Locate the cell with the specified text and output its (X, Y) center coordinate. 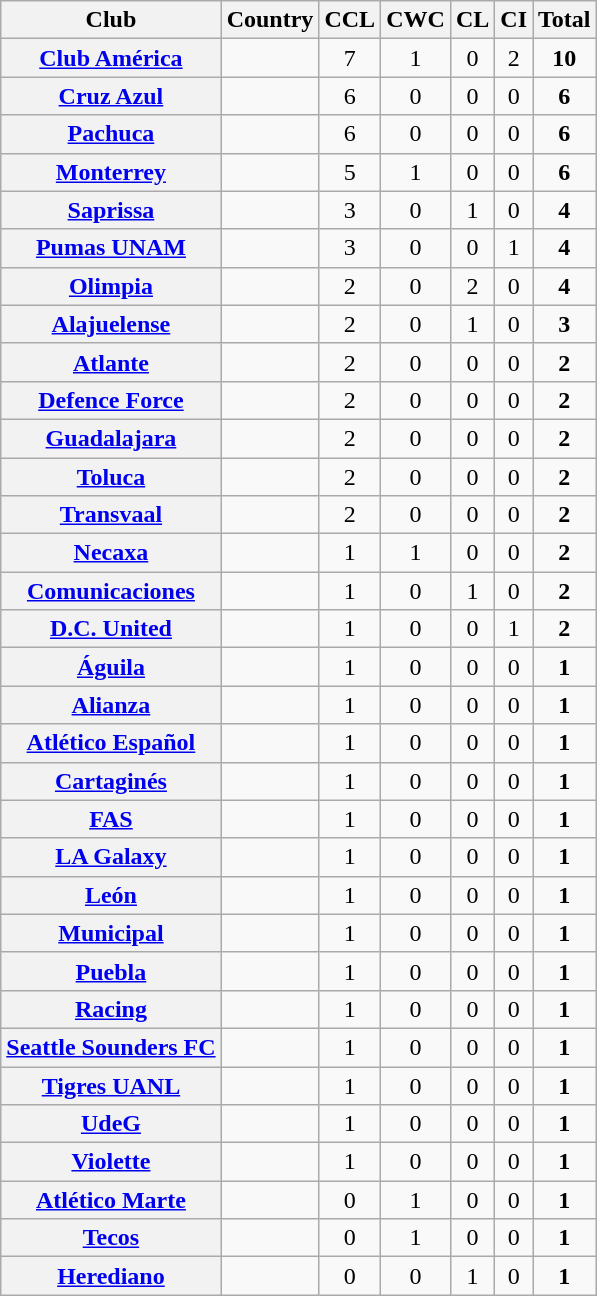
Defence Force (111, 400)
Alianza (111, 705)
Guadalajara (111, 438)
D.C. United (111, 629)
Atlante (111, 362)
Tigres UANL (111, 1085)
Racing (111, 1009)
Seattle Sounders FC (111, 1047)
5 (350, 172)
CI (514, 20)
Olimpia (111, 286)
Club (111, 20)
Necaxa (111, 553)
Cartaginés (111, 781)
Alajuelense (111, 324)
León (111, 895)
Total (564, 20)
CL (472, 20)
Violette (111, 1162)
Country (270, 20)
Atlético Español (111, 743)
Monterrey (111, 172)
7 (350, 58)
FAS (111, 819)
Atlético Marte (111, 1200)
Municipal (111, 933)
CCL (350, 20)
Club América (111, 58)
Herediano (111, 1276)
CWC (416, 20)
10 (564, 58)
UdeG (111, 1124)
Puebla (111, 971)
Pachuca (111, 134)
Saprissa (111, 210)
Toluca (111, 477)
Tecos (111, 1238)
Transvaal (111, 515)
Comunicaciones (111, 591)
Águila (111, 667)
Cruz Azul (111, 96)
LA Galaxy (111, 857)
Pumas UNAM (111, 248)
